Search for the cell housing the specified text and yield its (X, Y) center coordinate. 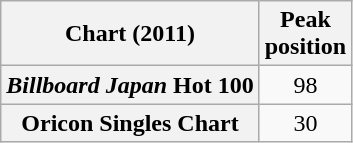
30 (305, 123)
Peakposition (305, 34)
98 (305, 85)
Oricon Singles Chart (130, 123)
Chart (2011) (130, 34)
Billboard Japan Hot 100 (130, 85)
